Detect which cell encompasses the target text, then output its (X, Y) center coordinate. 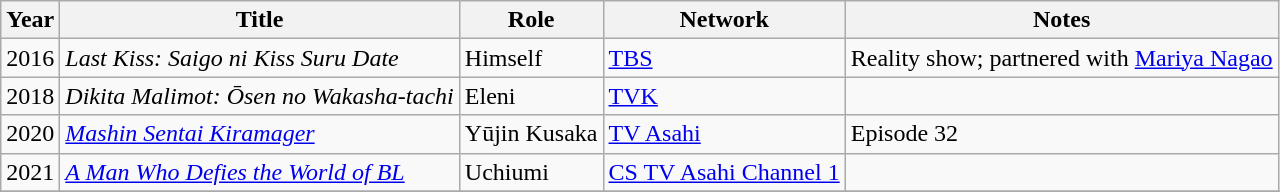
Notes (1062, 20)
Role (531, 20)
Network (724, 20)
TBS (724, 58)
Eleni (531, 96)
Mashin Sentai Kiramager (260, 134)
Yūjin Kusaka (531, 134)
Himself (531, 58)
Title (260, 20)
Episode 32 (1062, 134)
2018 (30, 96)
Year (30, 20)
Uchiumi (531, 172)
2021 (30, 172)
Reality show; partnered with Mariya Nagao (1062, 58)
Last Kiss: Saigo ni Kiss Suru Date (260, 58)
TVK (724, 96)
2016 (30, 58)
Dikita Malimot: Ōsen no Wakasha-tachi (260, 96)
A Man Who Defies the World of BL (260, 172)
TV Asahi (724, 134)
2020 (30, 134)
CS TV Asahi Channel 1 (724, 172)
